Capture the cell that displays the provided text and extract its [X, Y] central coordinate. 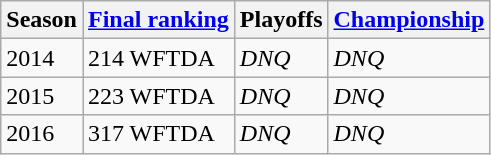
2014 [42, 58]
214 WFTDA [158, 58]
2015 [42, 96]
223 WFTDA [158, 96]
Playoffs [281, 20]
Final ranking [158, 20]
317 WFTDA [158, 134]
2016 [42, 134]
Season [42, 20]
Championship [409, 20]
